Determine the [X, Y] coordinate at the center of the cell enclosing the given text.  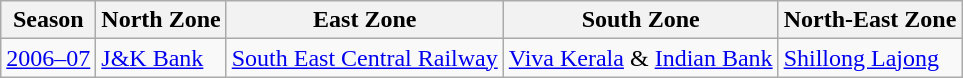
South Zone [640, 20]
2006–07 [48, 58]
Viva Kerala & Indian Bank [640, 58]
North-East Zone [870, 20]
Season [48, 20]
South East Central Railway [364, 58]
East Zone [364, 20]
J&K Bank [161, 58]
Shillong Lajong [870, 58]
North Zone [161, 20]
